Search for the cell housing the specified text and yield its (X, Y) center coordinate. 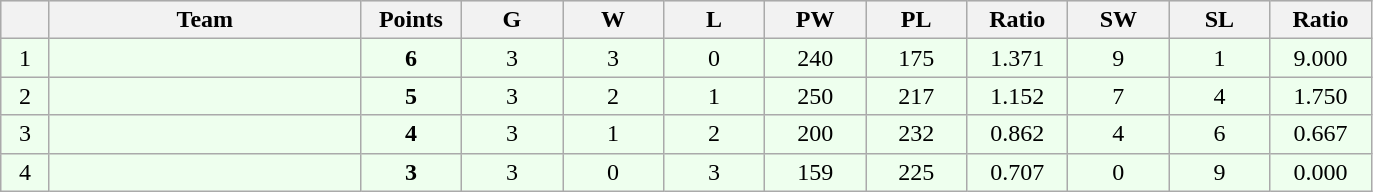
PW (816, 20)
SL (1220, 20)
Team (204, 20)
1.371 (1018, 58)
0.707 (1018, 172)
0.862 (1018, 134)
1.750 (1320, 96)
0.000 (1320, 172)
9.000 (1320, 58)
250 (816, 96)
217 (916, 96)
232 (916, 134)
G (512, 20)
W (612, 20)
225 (916, 172)
0.667 (1320, 134)
5 (410, 96)
L (714, 20)
1.152 (1018, 96)
240 (816, 58)
159 (816, 172)
Points (410, 20)
200 (816, 134)
175 (916, 58)
7 (1118, 96)
SW (1118, 20)
PL (916, 20)
